Find where the given text appears and provide that cell's center as (x, y) coordinate. 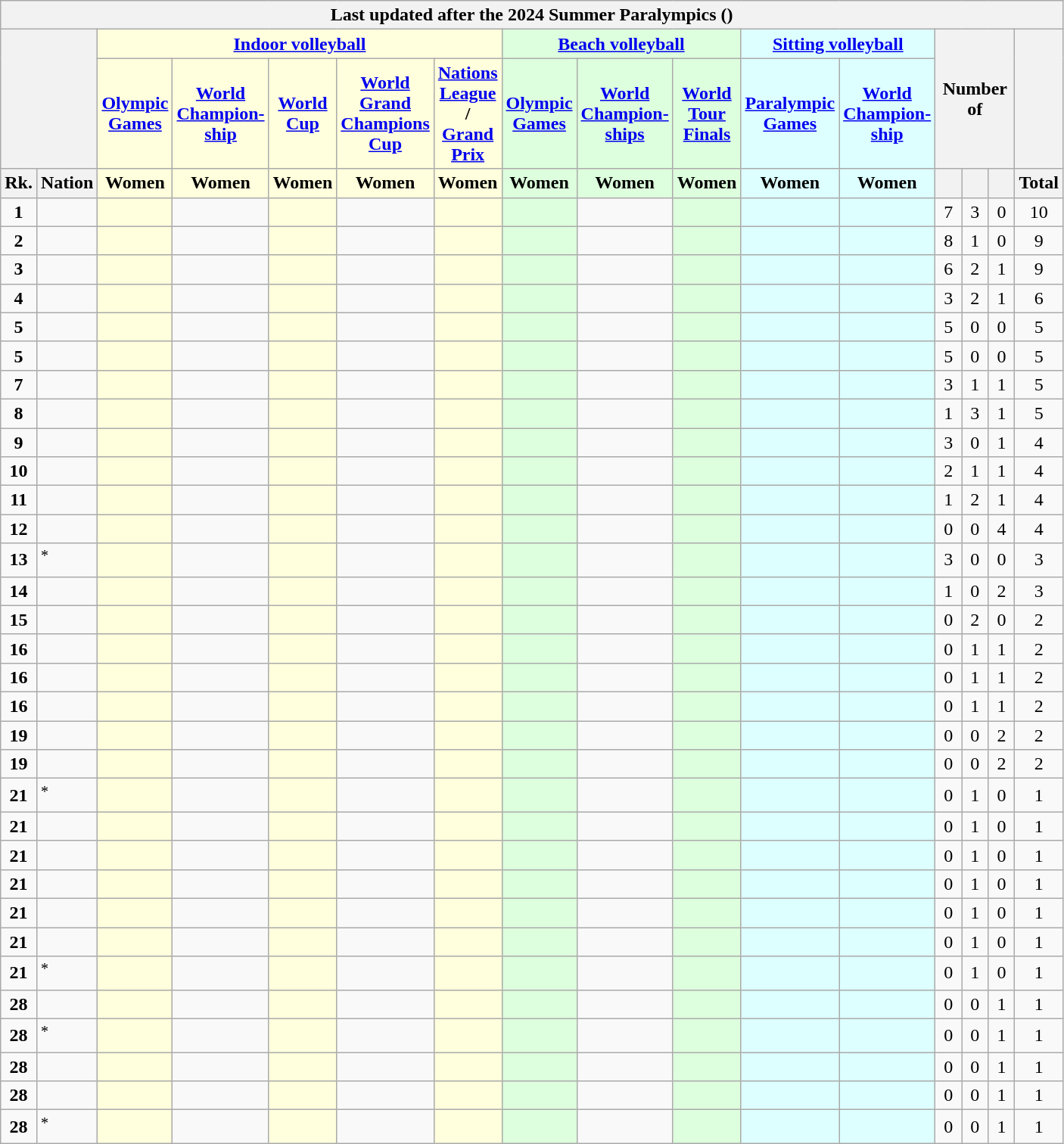
World Cup (303, 113)
World Grand Champions Cup (385, 113)
12 (19, 529)
Rk. (19, 183)
Last updated after the 2024 Summer Paralympics () (532, 15)
Total (1039, 183)
Nation (67, 183)
13 (19, 560)
15 (19, 620)
Indoor volleyball (300, 44)
World Tour Finals (707, 113)
Nations League / Grand Prix (468, 113)
11 (19, 500)
14 (19, 591)
Number of (975, 99)
World Champion-ships (625, 113)
Sitting volleyball (838, 44)
Beach volleyball (621, 44)
Paralympic Games (790, 113)
